Provide the [x, y] coordinate of the cell's center where the given text is located.  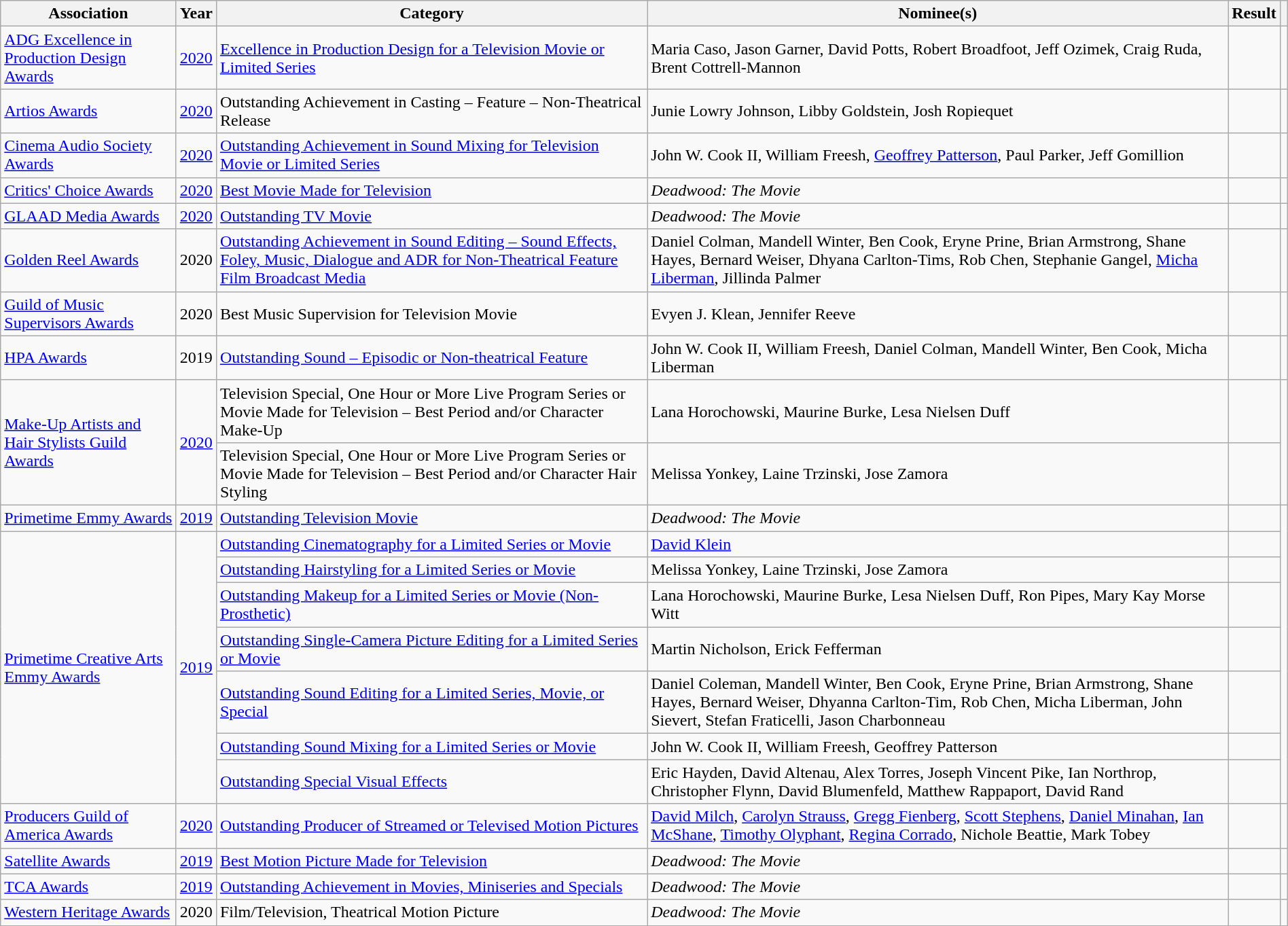
TCA Awards [88, 887]
Guild of Music Supervisors Awards [88, 314]
Producers Guild of America Awards [88, 826]
Association [88, 14]
Best Motion Picture Made for Television [431, 861]
Western Heritage Awards [88, 912]
Artios Awards [88, 111]
Outstanding Special Visual Effects [431, 781]
Film/Television, Theatrical Motion Picture [431, 912]
Outstanding Cinematography for a Limited Series or Movie [431, 544]
ADG Excellence in Production Design Awards [88, 58]
Outstanding Sound Editing for a Limited Series, Movie, or Special [431, 702]
Eric Hayden, David Altenau, Alex Torres, Joseph Vincent Pike, Ian Northrop, Christopher Flynn, David Blumenfeld, Matthew Rappaport, David Rand [937, 781]
Outstanding Achievement in Movies, Miniseries and Specials [431, 887]
Critics' Choice Awards [88, 190]
John W. Cook II, William Freesh, Geoffrey Patterson [937, 747]
Martin Nicholson, Erick Fefferman [937, 649]
John W. Cook II, William Freesh, Daniel Colman, Mandell Winter, Ben Cook, Micha Liberman [937, 357]
Lana Horochowski, Maurine Burke, Lesa Nielsen Duff, Ron Pipes, Mary Kay Morse Witt [937, 605]
Lana Horochowski, Maurine Burke, Lesa Nielsen Duff [937, 411]
Television Special, One Hour or More Live Program Series or Movie Made for Television – Best Period and/or Character Make-Up [431, 411]
Outstanding Television Movie [431, 518]
Year [196, 14]
Outstanding TV Movie [431, 216]
Nominee(s) [937, 14]
Excellence in Production Design for a Television Movie or Limited Series [431, 58]
Best Movie Made for Television [431, 190]
Primetime Emmy Awards [88, 518]
Maria Caso, Jason Garner, David Potts, Robert Broadfoot, Jeff Ozimek, Craig Ruda, Brent Cottrell-Mannon [937, 58]
Outstanding Single-Camera Picture Editing for a Limited Series or Movie [431, 649]
Outstanding Sound Mixing for a Limited Series or Movie [431, 747]
Evyen J. Klean, Jennifer Reeve [937, 314]
Primetime Creative Arts Emmy Awards [88, 667]
Junie Lowry Johnson, Libby Goldstein, Josh Ropiequet [937, 111]
Satellite Awards [88, 861]
Golden Reel Awards [88, 260]
Television Special, One Hour or More Live Program Series or Movie Made for Television – Best Period and/or Character Hair Styling [431, 474]
David Klein [937, 544]
John W. Cook II, William Freesh, Geoffrey Patterson, Paul Parker, Jeff Gomillion [937, 155]
GLAAD Media Awards [88, 216]
Category [431, 14]
Outstanding Sound – Episodic or Non-theatrical Feature [431, 357]
Best Music Supervision for Television Movie [431, 314]
Outstanding Hairstyling for a Limited Series or Movie [431, 570]
Outstanding Producer of Streamed or Televised Motion Pictures [431, 826]
HPA Awards [88, 357]
Outstanding Achievement in Sound Editing – Sound Effects, Foley, Music, Dialogue and ADR for Non-Theatrical Feature Film Broadcast Media [431, 260]
Outstanding Achievement in Sound Mixing for Television Movie or Limited Series [431, 155]
Outstanding Achievement in Casting – Feature – Non-Theatrical Release [431, 111]
Result [1254, 14]
Outstanding Makeup for a Limited Series or Movie (Non-Prosthetic) [431, 605]
Make-Up Artists and Hair Stylists Guild Awards [88, 442]
Cinema Audio Society Awards [88, 155]
